For the text-containing cell, return its midpoint in [x, y] coordinate format. 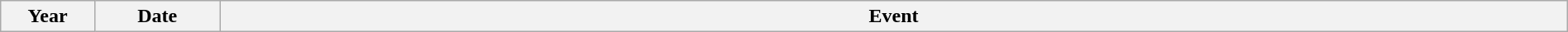
Event [893, 16]
Year [48, 16]
Date [157, 16]
